From the cell containing the given text, extract its center point as (x, y) coordinate. 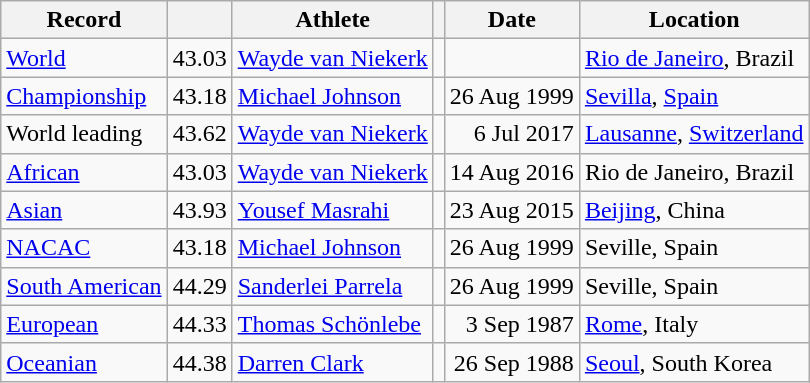
Yousef Masrahi (332, 210)
Date (512, 20)
26 Sep 1988 (512, 362)
Athlete (332, 20)
South American (84, 286)
Thomas Schönlebe (332, 324)
NACAC (84, 248)
3 Sep 1987 (512, 324)
Location (694, 20)
Sevilla, Spain (694, 96)
23 Aug 2015 (512, 210)
43.62 (200, 134)
Rome, Italy (694, 324)
Oceanian (84, 362)
Championship (84, 96)
Darren Clark (332, 362)
Beijing, China (694, 210)
Record (84, 20)
European (84, 324)
43.93 (200, 210)
44.38 (200, 362)
44.33 (200, 324)
African (84, 172)
44.29 (200, 286)
14 Aug 2016 (512, 172)
Lausanne, Switzerland (694, 134)
Seoul, South Korea (694, 362)
Asian (84, 210)
World (84, 58)
Sanderlei Parrela (332, 286)
6 Jul 2017 (512, 134)
World leading (84, 134)
